Search for the cell housing the specified text and yield its [x, y] center coordinate. 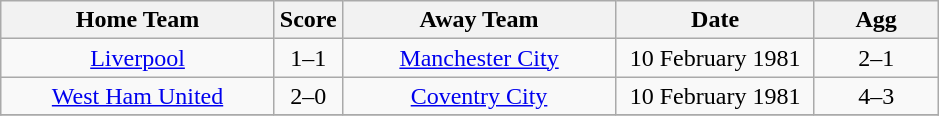
Manchester City [479, 58]
Away Team [479, 20]
Home Team [138, 20]
2–1 [876, 58]
West Ham United [138, 96]
4–3 [876, 96]
Score [308, 20]
2–0 [308, 96]
Date [716, 20]
1–1 [308, 58]
Coventry City [479, 96]
Liverpool [138, 58]
Agg [876, 20]
